For the text-containing cell, return its midpoint in (x, y) coordinate format. 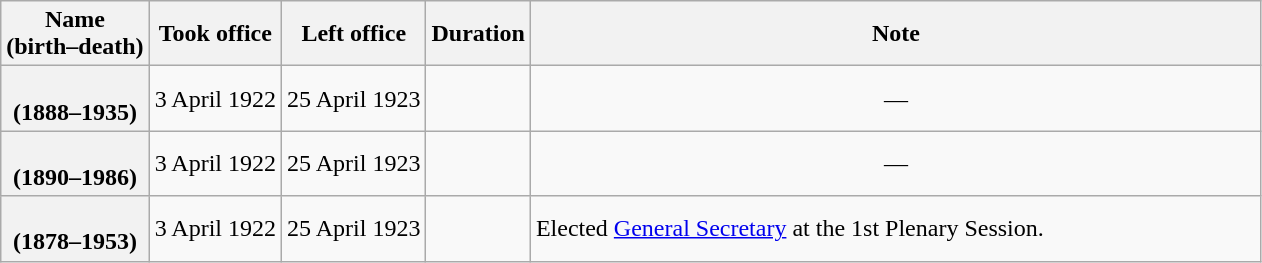
(1890–1986) (75, 164)
(1888–1935) (75, 98)
Left office (354, 34)
Note (896, 34)
Elected General Secretary at the 1st Plenary Session. (896, 228)
Duration (478, 34)
(1878–1953) (75, 228)
Name(birth–death) (75, 34)
Took office (215, 34)
